Find where the given text appears and provide that cell's center as [X, Y] coordinate. 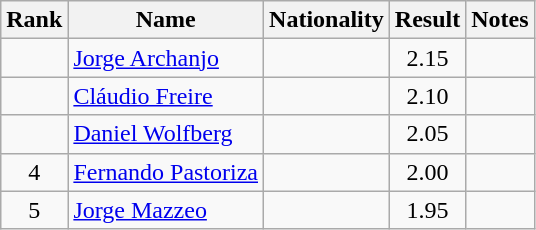
Daniel Wolfberg [166, 134]
2.00 [427, 172]
Jorge Archanjo [166, 58]
2.10 [427, 96]
4 [34, 172]
Nationality [327, 20]
Jorge Mazzeo [166, 210]
5 [34, 210]
2.05 [427, 134]
Result [427, 20]
Notes [500, 20]
Fernando Pastoriza [166, 172]
Rank [34, 20]
Cláudio Freire [166, 96]
Name [166, 20]
1.95 [427, 210]
2.15 [427, 58]
